For the text-containing cell, return its midpoint in (X, Y) coordinate format. 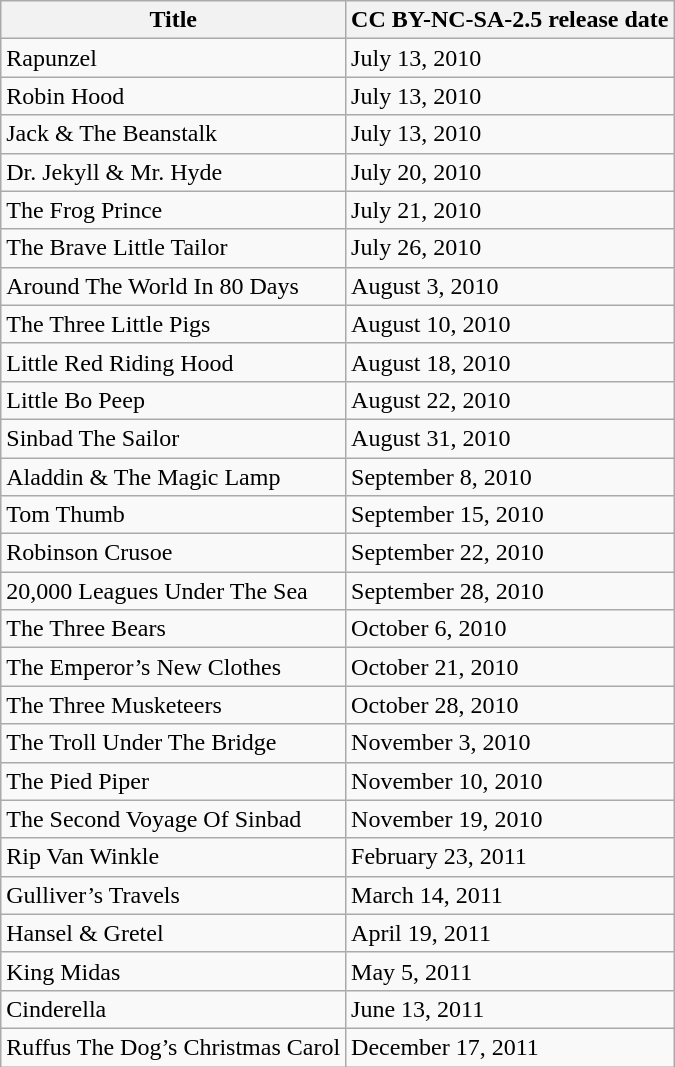
Hansel & Gretel (174, 933)
Gulliver’s Travels (174, 895)
July 20, 2010 (510, 172)
August 3, 2010 (510, 286)
October 28, 2010 (510, 705)
Jack & The Beanstalk (174, 134)
November 3, 2010 (510, 743)
CC BY-NC-SA-2.5 release date (510, 20)
Robin Hood (174, 96)
Cinderella (174, 1009)
Dr. Jekyll & Mr. Hyde (174, 172)
The Emperor’s New Clothes (174, 667)
Rapunzel (174, 58)
The Three Little Pigs (174, 324)
The Brave Little Tailor (174, 248)
20,000 Leagues Under The Sea (174, 591)
August 18, 2010 (510, 362)
December 17, 2011 (510, 1047)
The Second Voyage Of Sinbad (174, 819)
August 31, 2010 (510, 438)
Title (174, 20)
September 8, 2010 (510, 477)
Ruffus The Dog’s Christmas Carol (174, 1047)
Around The World In 80 Days (174, 286)
June 13, 2011 (510, 1009)
The Three Musketeers (174, 705)
The Troll Under The Bridge (174, 743)
August 22, 2010 (510, 400)
The Pied Piper (174, 781)
September 28, 2010 (510, 591)
September 22, 2010 (510, 553)
September 15, 2010 (510, 515)
March 14, 2011 (510, 895)
The Frog Prince (174, 210)
November 10, 2010 (510, 781)
November 19, 2010 (510, 819)
October 21, 2010 (510, 667)
Sinbad The Sailor (174, 438)
Aladdin & The Magic Lamp (174, 477)
Little Red Riding Hood (174, 362)
Rip Van Winkle (174, 857)
July 21, 2010 (510, 210)
February 23, 2011 (510, 857)
October 6, 2010 (510, 629)
Tom Thumb (174, 515)
July 26, 2010 (510, 248)
Little Bo Peep (174, 400)
April 19, 2011 (510, 933)
The Three Bears (174, 629)
Robinson Crusoe (174, 553)
King Midas (174, 971)
May 5, 2011 (510, 971)
August 10, 2010 (510, 324)
